Pinpoint the cell where the given text exists, returning its (x, y) midpoint coordinate. 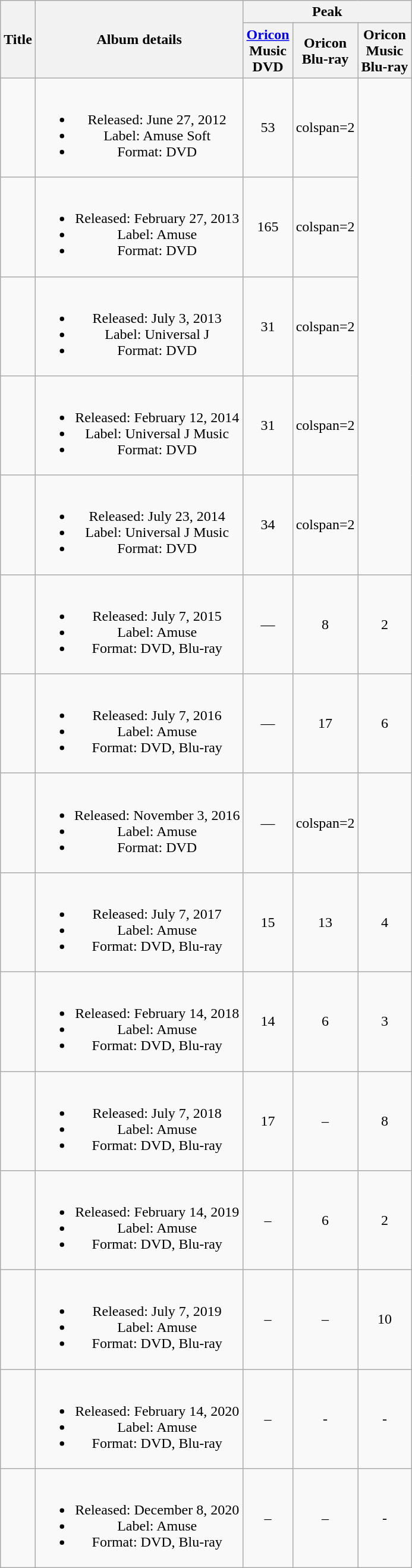
Peak (327, 12)
Released: February 14, 2020Label: AmuseFormat: DVD, Blu-ray (139, 1419)
53 (268, 127)
Released: November 3, 2016Label: AmuseFormat: DVD (139, 823)
165 (268, 227)
Released: July 7, 2016Label: AmuseFormat: DVD, Blu-ray (139, 723)
Released: July 7, 2018Label: AmuseFormat: DVD, Blu-ray (139, 1121)
OriconMusicDVD (268, 51)
15 (268, 922)
Released: July 23, 2014Label: Universal J MusicFormat: DVD (139, 524)
14 (268, 1022)
3 (385, 1022)
Title (18, 39)
Released: February 12, 2014Label: Universal J MusicFormat: DVD (139, 426)
Released: February 14, 2018Label: AmuseFormat: DVD, Blu-ray (139, 1022)
Released: December 8, 2020Label: AmuseFormat: DVD, Blu-ray (139, 1519)
OriconBlu-ray (325, 51)
10 (385, 1320)
Album details (139, 39)
OriconMusicBlu-ray (385, 51)
34 (268, 524)
Released: July 7, 2015Label: AmuseFormat: DVD, Blu-ray (139, 624)
Released: July 7, 2019Label: AmuseFormat: DVD, Blu-ray (139, 1320)
Released: June 27, 2012Label: Amuse SoftFormat: DVD (139, 127)
Released: February 14, 2019Label: AmuseFormat: DVD, Blu-ray (139, 1220)
Released: July 7, 2017Label: AmuseFormat: DVD, Blu-ray (139, 922)
13 (325, 922)
4 (385, 922)
Released: July 3, 2013Label: Universal JFormat: DVD (139, 326)
Released: February 27, 2013Label: AmuseFormat: DVD (139, 227)
